Extract the (X, Y) coordinate from the center of the cell holding the provided text.  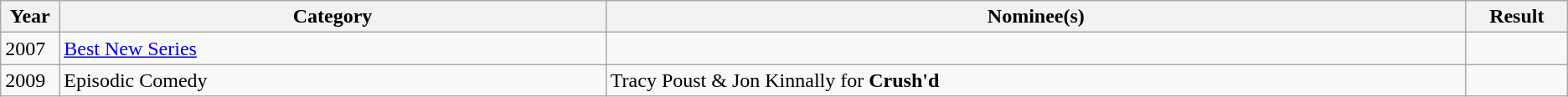
Category (333, 17)
2009 (30, 80)
Best New Series (333, 48)
Result (1516, 17)
Nominee(s) (1035, 17)
Tracy Poust & Jon Kinnally for Crush'd (1035, 80)
Episodic Comedy (333, 80)
2007 (30, 48)
Year (30, 17)
